Search for the cell housing the specified text and yield its [x, y] center coordinate. 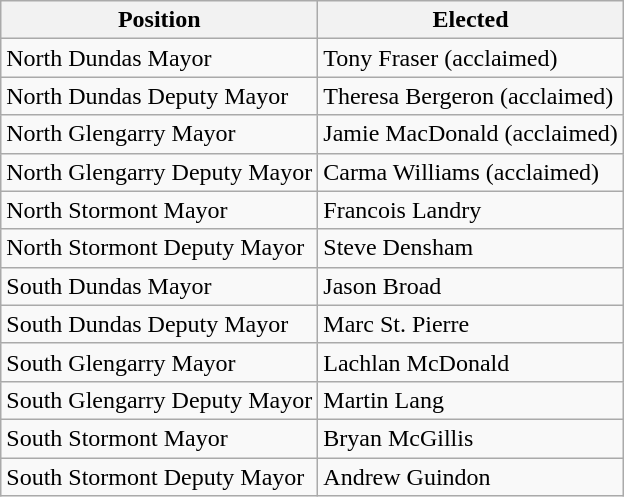
South Glengarry Mayor [160, 362]
Carma Williams (acclaimed) [471, 172]
North Glengarry Mayor [160, 134]
Theresa Bergeron (acclaimed) [471, 96]
North Dundas Deputy Mayor [160, 96]
Steve Densham [471, 248]
Martin Lang [471, 400]
North Stormont Deputy Mayor [160, 248]
Lachlan McDonald [471, 362]
South Stormont Mayor [160, 438]
South Glengarry Deputy Mayor [160, 400]
North Glengarry Deputy Mayor [160, 172]
North Dundas Mayor [160, 58]
Elected [471, 20]
Andrew Guindon [471, 477]
Tony Fraser (acclaimed) [471, 58]
Francois Landry [471, 210]
Jason Broad [471, 286]
Marc St. Pierre [471, 324]
Bryan McGillis [471, 438]
Position [160, 20]
South Stormont Deputy Mayor [160, 477]
South Dundas Mayor [160, 286]
South Dundas Deputy Mayor [160, 324]
Jamie MacDonald (acclaimed) [471, 134]
North Stormont Mayor [160, 210]
